Pinpoint the cell where the given text exists, returning its [X, Y] midpoint coordinate. 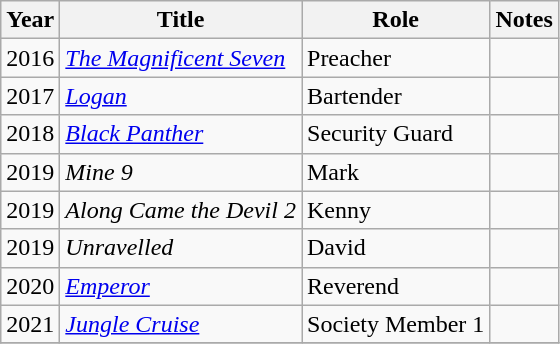
Jungle Cruise [181, 324]
Kenny [396, 210]
Along Came the Devil 2 [181, 210]
2020 [30, 286]
Year [30, 20]
Role [396, 20]
2018 [30, 134]
Black Panther [181, 134]
Reverend [396, 286]
2017 [30, 96]
The Magnificent Seven [181, 58]
David [396, 248]
Society Member 1 [396, 324]
Security Guard [396, 134]
Notes [524, 20]
Title [181, 20]
Mark [396, 172]
Unravelled [181, 248]
Logan [181, 96]
2016 [30, 58]
Bartender [396, 96]
Emperor [181, 286]
2021 [30, 324]
Preacher [396, 58]
Mine 9 [181, 172]
